Find where the given text appears and provide that cell's center as (X, Y) coordinate. 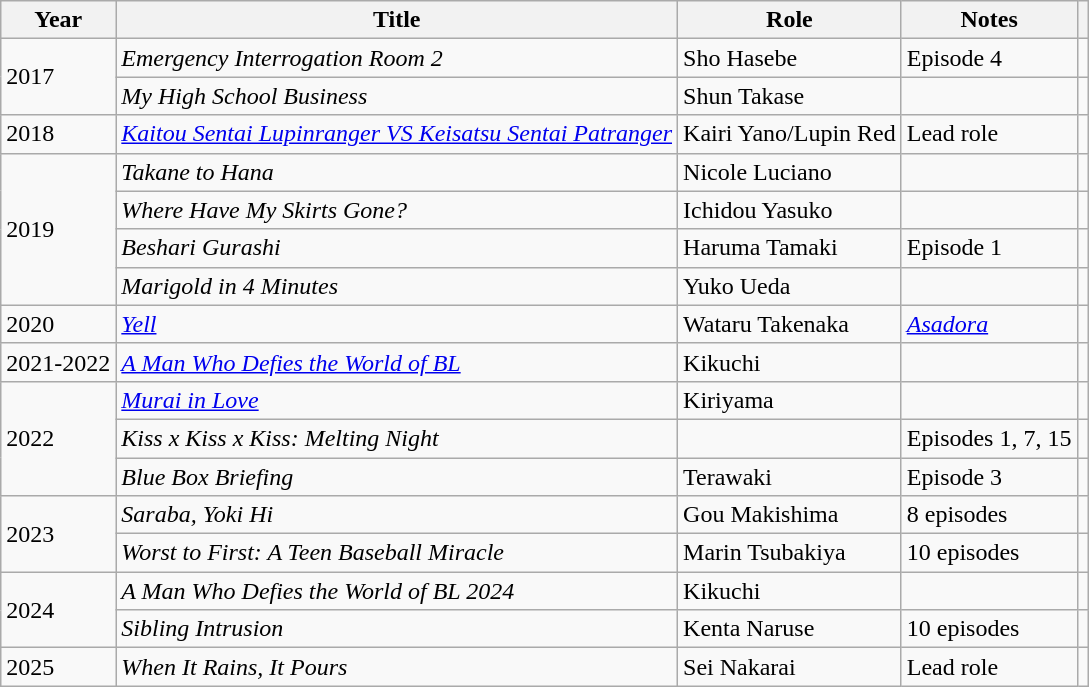
Kairi Yano/Lupin Red (790, 134)
Terawaki (790, 477)
2018 (58, 134)
Episode 3 (989, 477)
My High School Business (397, 96)
Ichidou Yasuko (790, 210)
Sho Hasebe (790, 58)
8 episodes (989, 515)
Marin Tsubakiya (790, 553)
Emergency Interrogation Room 2 (397, 58)
Marigold in 4 Minutes (397, 286)
Saraba, Yoki Hi (397, 515)
2024 (58, 610)
Haruma Tamaki (790, 248)
Murai in Love (397, 400)
Worst to First: A Teen Baseball Miracle (397, 553)
2021-2022 (58, 362)
Yell (397, 324)
Where Have My Skirts Gone? (397, 210)
Takane to Hana (397, 172)
Episode 1 (989, 248)
Sibling Intrusion (397, 629)
Kenta Naruse (790, 629)
Yuko Ueda (790, 286)
2023 (58, 534)
Kaitou Sentai Lupinranger VS Keisatsu Sentai Patranger (397, 134)
Asadora (989, 324)
2019 (58, 229)
Gou Makishima (790, 515)
2022 (58, 438)
Sei Nakarai (790, 667)
When It Rains, It Pours (397, 667)
Blue Box Briefing (397, 477)
Notes (989, 20)
Year (58, 20)
Nicole Luciano (790, 172)
Kiriyama (790, 400)
Title (397, 20)
2020 (58, 324)
Wataru Takenaka (790, 324)
2017 (58, 77)
A Man Who Defies the World of BL (397, 362)
Kiss x Kiss x Kiss: Melting Night (397, 438)
2025 (58, 667)
Episodes 1, 7, 15 (989, 438)
Episode 4 (989, 58)
A Man Who Defies the World of BL 2024 (397, 591)
Role (790, 20)
Beshari Gurashi (397, 248)
Shun Takase (790, 96)
